Output the (X, Y) coordinate of the center of the cell containing the given text.  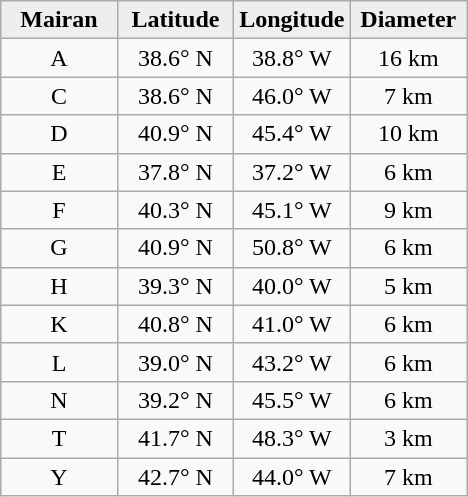
10 km (408, 134)
50.8° W (292, 248)
41.0° W (292, 324)
46.0° W (292, 96)
Diameter (408, 20)
39.3° N (175, 286)
37.2° W (292, 172)
39.0° N (175, 362)
40.8° N (175, 324)
Latitude (175, 20)
40.0° W (292, 286)
L (59, 362)
9 km (408, 210)
Y (59, 477)
G (59, 248)
39.2° N (175, 400)
45.4° W (292, 134)
N (59, 400)
K (59, 324)
44.0° W (292, 477)
16 km (408, 58)
42.7° N (175, 477)
40.3° N (175, 210)
48.3° W (292, 438)
45.1° W (292, 210)
T (59, 438)
E (59, 172)
5 km (408, 286)
A (59, 58)
C (59, 96)
H (59, 286)
F (59, 210)
45.5° W (292, 400)
3 km (408, 438)
43.2° W (292, 362)
37.8° N (175, 172)
Mairan (59, 20)
Longitude (292, 20)
38.8° W (292, 58)
41.7° N (175, 438)
D (59, 134)
